For the text-containing cell, return its midpoint in (x, y) coordinate format. 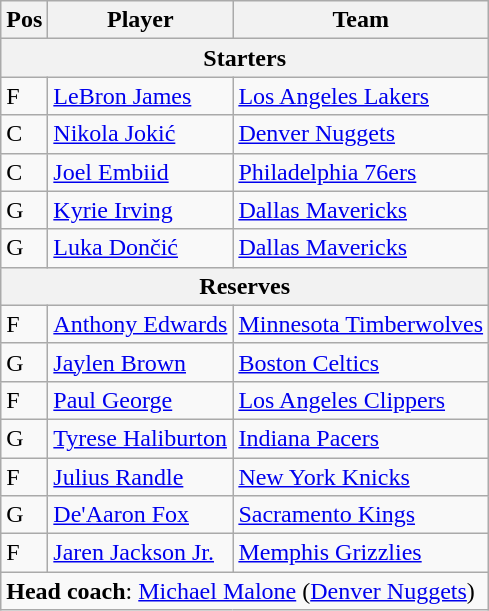
Los Angeles Clippers (361, 400)
New York Knicks (361, 477)
Minnesota Timberwolves (361, 324)
Boston Celtics (361, 362)
Denver Nuggets (361, 134)
De'Aaron Fox (140, 515)
Head coach: Michael Malone (Denver Nuggets) (245, 591)
Kyrie Irving (140, 210)
Los Angeles Lakers (361, 96)
Indiana Pacers (361, 438)
Nikola Jokić (140, 134)
Luka Dončić (140, 248)
Jaylen Brown (140, 362)
Starters (245, 58)
Reserves (245, 286)
LeBron James (140, 96)
Team (361, 20)
Paul George (140, 400)
Philadelphia 76ers (361, 172)
Jaren Jackson Jr. (140, 553)
Player (140, 20)
Sacramento Kings (361, 515)
Pos (24, 20)
Anthony Edwards (140, 324)
Tyrese Haliburton (140, 438)
Joel Embiid (140, 172)
Memphis Grizzlies (361, 553)
Julius Randle (140, 477)
